Extract the (X, Y) coordinate from the center of the cell holding the provided text.  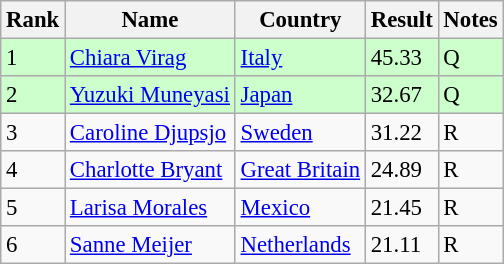
45.33 (402, 58)
Notes (470, 20)
31.22 (402, 133)
24.89 (402, 170)
Sweden (300, 133)
21.45 (402, 208)
Charlotte Bryant (150, 170)
Caroline Djupsjo (150, 133)
21.11 (402, 245)
Italy (300, 58)
Country (300, 20)
Mexico (300, 208)
Netherlands (300, 245)
Sanne Meijer (150, 245)
Name (150, 20)
1 (33, 58)
32.67 (402, 95)
3 (33, 133)
5 (33, 208)
Rank (33, 20)
Larisa Morales (150, 208)
4 (33, 170)
Chiara Virag (150, 58)
Result (402, 20)
2 (33, 95)
6 (33, 245)
Japan (300, 95)
Great Britain (300, 170)
Yuzuki Muneyasi (150, 95)
